Return the [x, y] coordinate for the center point of the cell that contains the specified text.  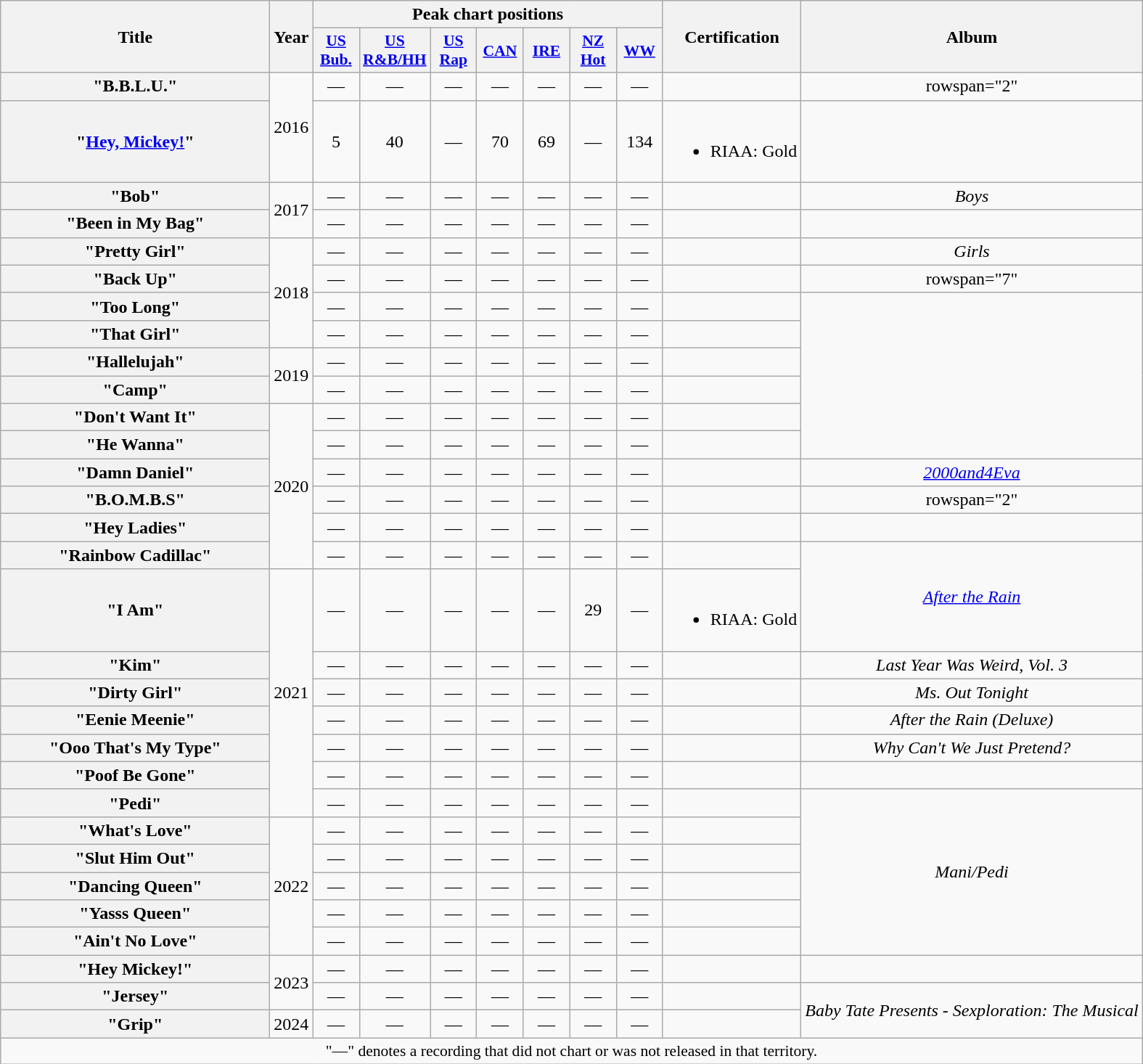
2020 [292, 486]
Baby Tate Presents - Sexploration: The Musical [972, 1010]
Peak chart positions [488, 15]
"—" denotes a recording that did not chart or was not released in that territory. [572, 1051]
After the Rain [972, 597]
2017 [292, 210]
2023 [292, 983]
Mani/Pedi [972, 872]
40 [395, 141]
Girls [972, 251]
"Back Up" [135, 279]
CAN [500, 51]
"Too Long" [135, 306]
2000and4Eva [972, 472]
"Don't Want It" [135, 417]
Why Can't We Just Pretend? [972, 748]
134 [639, 141]
70 [500, 141]
"B.B.L.U." [135, 86]
USR&B/HH [395, 51]
"What's Love" [135, 830]
Boys [972, 196]
"Damn Daniel" [135, 472]
"Hey Ladies" [135, 528]
"Ooo That's My Type" [135, 748]
After the Rain (Deluxe) [972, 720]
"Kim" [135, 665]
"Poof Be Gone" [135, 775]
"Jersey" [135, 997]
IRE [546, 51]
"Been in My Bag" [135, 224]
Year [292, 36]
29 [593, 610]
NZHot [593, 51]
2022 [292, 885]
2016 [292, 128]
"Slut Him Out" [135, 858]
69 [546, 141]
Last Year Was Weird, Vol. 3 [972, 665]
"Hallelujah" [135, 361]
"Bob" [135, 196]
Album [972, 36]
"Dirty Girl" [135, 692]
Title [135, 36]
"Hey Mickey!" [135, 969]
Ms. Out Tonight [972, 692]
"Pretty Girl" [135, 251]
5 [336, 141]
"Dancing Queen" [135, 886]
USBub. [336, 51]
"Hey, Mickey!" [135, 141]
2021 [292, 692]
"That Girl" [135, 334]
"I Am" [135, 610]
2019 [292, 375]
USRap [454, 51]
"He Wanna" [135, 445]
2024 [292, 1024]
2018 [292, 292]
"Pedi" [135, 803]
"Eenie Meenie" [135, 720]
"Rainbow Cadillac" [135, 555]
WW [639, 51]
rowspan="7" [972, 279]
"Ain't No Love" [135, 941]
"Camp" [135, 390]
Certification [732, 36]
"B.O.M.B.S" [135, 500]
"Yasss Queen" [135, 914]
"Grip" [135, 1024]
